Scan for the cell matching the given text and deliver its (x, y) coordinate at center. 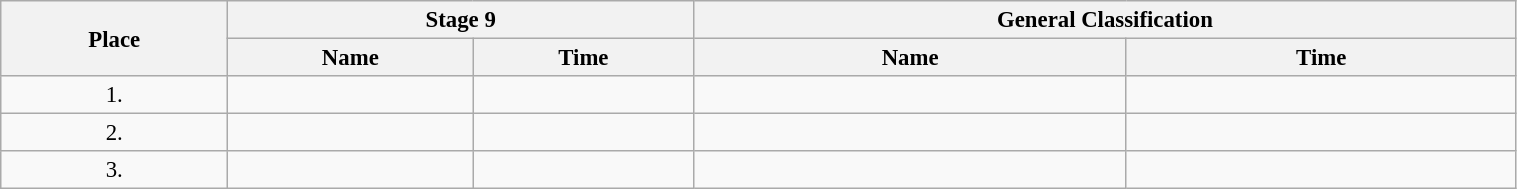
2. (114, 133)
3. (114, 170)
Place (114, 38)
1. (114, 95)
General Classification (1105, 20)
Stage 9 (461, 20)
